Pinpoint the cell where the given text exists, returning its (x, y) midpoint coordinate. 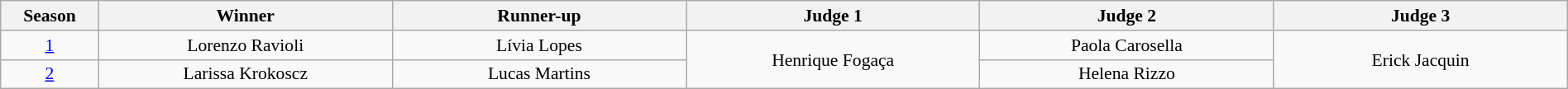
Runner-up (539, 16)
2 (50, 74)
Judge 1 (834, 16)
Paola Carosella (1126, 45)
Helena Rizzo (1126, 74)
Henrique Fogaça (834, 59)
Larissa Krokoscz (245, 74)
1 (50, 45)
Winner (245, 16)
Judge 2 (1126, 16)
Erick Jacquin (1421, 59)
Lívia Lopes (539, 45)
Judge 3 (1421, 16)
Season (50, 16)
Lorenzo Ravioli (245, 45)
Lucas Martins (539, 74)
